Return [x, y] of the center of cell containing provided text 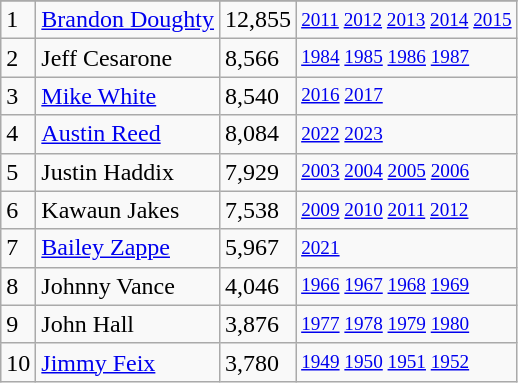
12,855 [258, 20]
3,780 [258, 362]
8,084 [258, 134]
Justin Haddix [128, 172]
7 [18, 248]
1949 1950 1951 1952 [407, 362]
6 [18, 210]
1966 1967 1968 1969 [407, 286]
2022 2023 [407, 134]
5,967 [258, 248]
7,929 [258, 172]
Mike White [128, 96]
2021 [407, 248]
2 [18, 58]
Jeff Cesarone [128, 58]
8 [18, 286]
10 [18, 362]
Bailey Zappe [128, 248]
9 [18, 324]
2011 2012 2013 2014 2015 [407, 20]
4 [18, 134]
3,876 [258, 324]
Austin Reed [128, 134]
2009 2010 2011 2012 [407, 210]
Jimmy Feix [128, 362]
8,566 [258, 58]
1984 1985 1986 1987 [407, 58]
8,540 [258, 96]
1 [18, 20]
4,046 [258, 286]
Kawaun Jakes [128, 210]
Johnny Vance [128, 286]
1977 1978 1979 1980 [407, 324]
2016 2017 [407, 96]
2003 2004 2005 2006 [407, 172]
7,538 [258, 210]
3 [18, 96]
Brandon Doughty [128, 20]
5 [18, 172]
John Hall [128, 324]
